Locate the cell with the specified text and output its (X, Y) center coordinate. 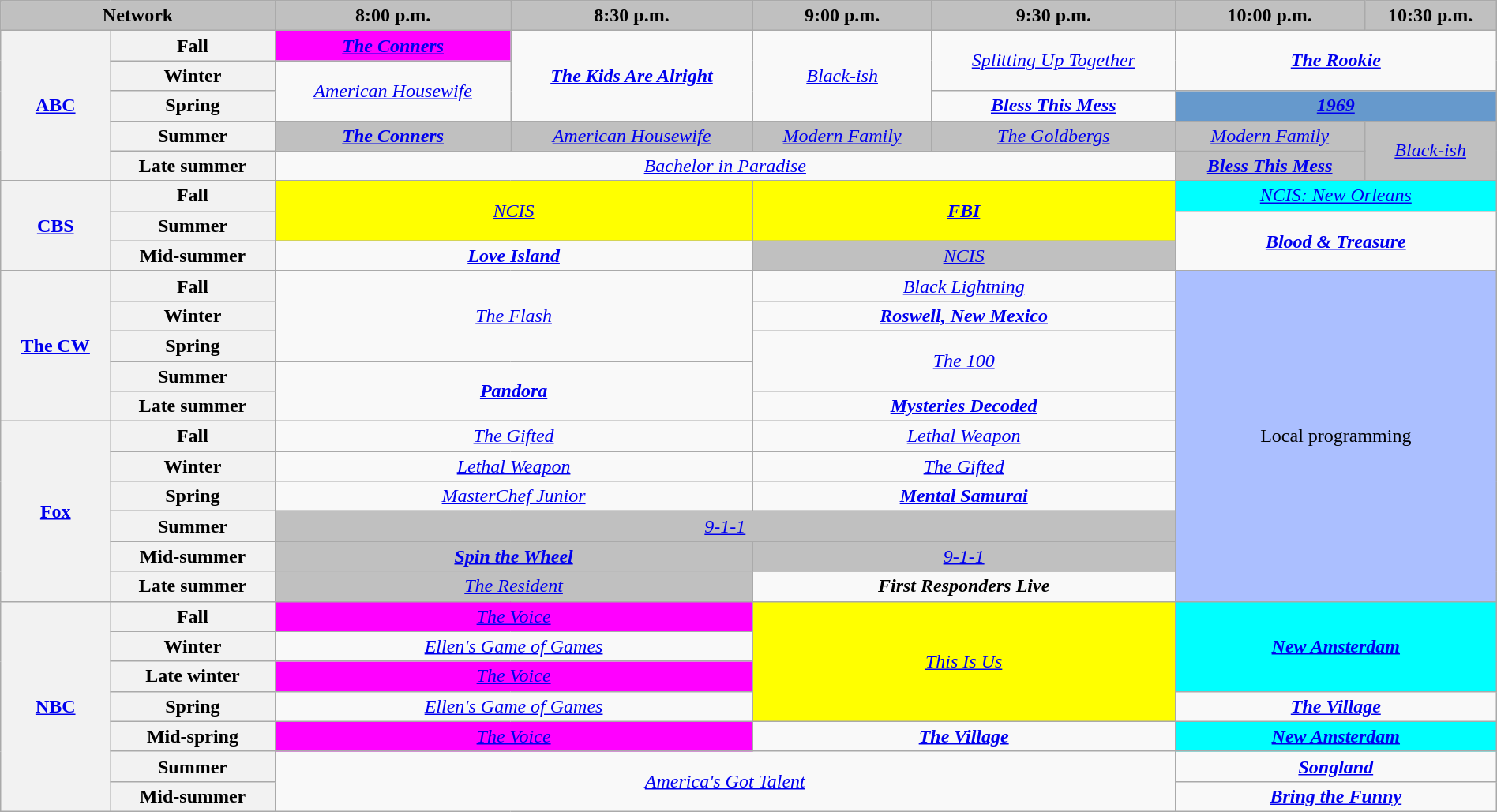
Mental Samurai (963, 496)
The CW (55, 346)
Bring the Funny (1336, 796)
Songland (1336, 766)
Spin the Wheel (513, 556)
8:30 p.m. (632, 16)
The Flash (513, 316)
9:00 p.m. (842, 16)
The Resident (513, 586)
Love Island (513, 256)
NBC (55, 706)
Local programming (1336, 436)
This Is Us (963, 661)
8:00 p.m. (393, 16)
MasterChef Junior (513, 496)
Blood & Treasure (1336, 241)
1969 (1336, 106)
9:30 p.m. (1053, 16)
Black Lightning (963, 286)
The 100 (963, 361)
Late winter (193, 676)
10:30 p.m. (1431, 16)
ABC (55, 106)
10:00 p.m. (1270, 16)
CBS (55, 226)
The Goldbergs (1053, 136)
NCIS: New Orleans (1336, 196)
Mysteries Decoded (963, 406)
The Rookie (1336, 61)
The Kids Are Alright (632, 76)
First Responders Live (963, 586)
Bachelor in Paradise (725, 166)
Network (137, 16)
Mid-spring (193, 736)
America's Got Talent (725, 781)
Fox (55, 511)
Splitting Up Together (1053, 61)
Roswell, New Mexico (963, 316)
Pandora (513, 391)
FBI (963, 211)
